Identify which cell holds the provided text, then report its (X, Y) central coordinate. 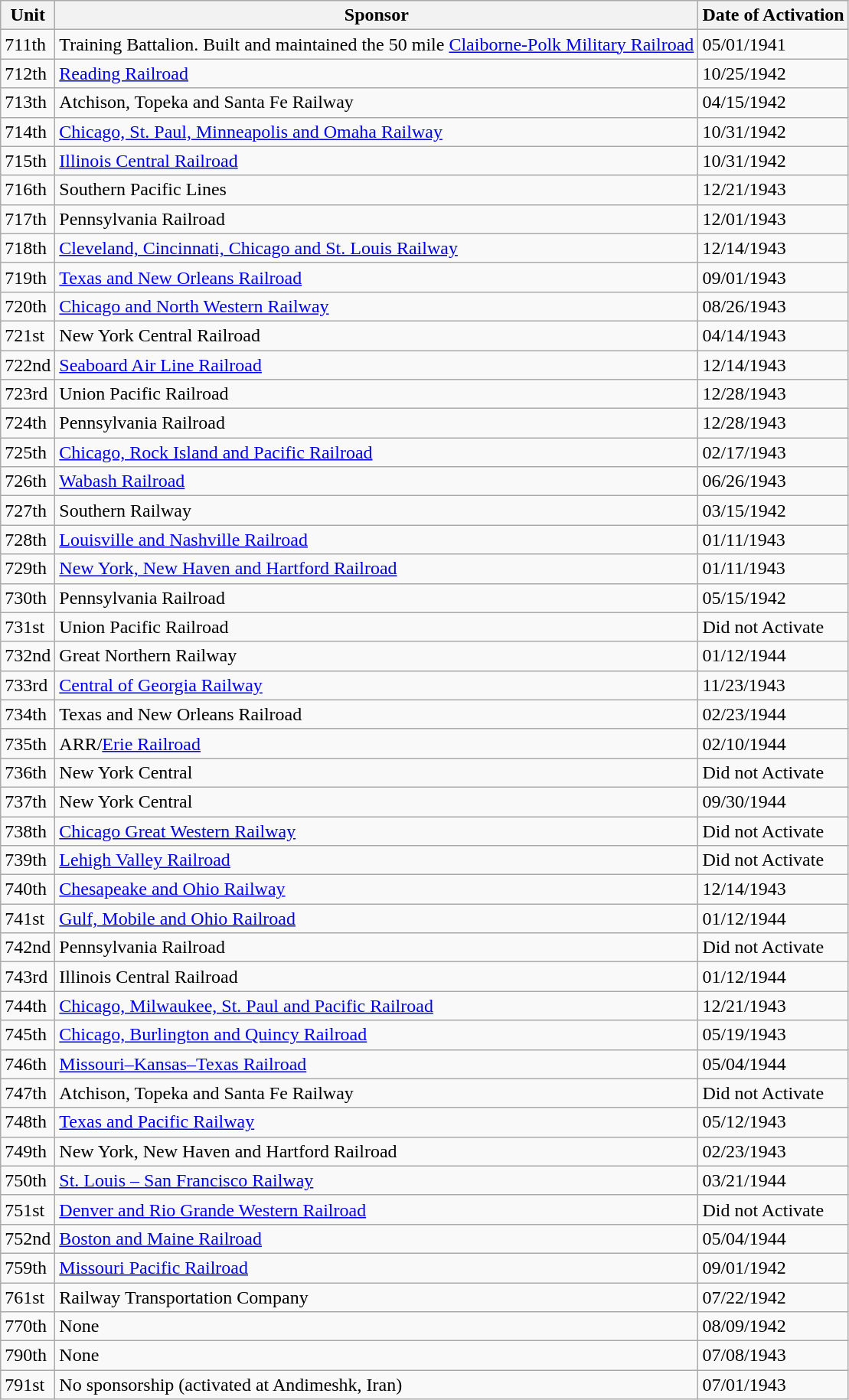
09/01/1943 (773, 277)
722nd (28, 365)
05/15/1942 (773, 598)
New York Central Railroad (377, 335)
Denver and Rio Grande Western Railroad (377, 1209)
736th (28, 772)
721st (28, 335)
Sponsor (377, 15)
02/17/1943 (773, 452)
745th (28, 1035)
725th (28, 452)
741st (28, 919)
744th (28, 1006)
750th (28, 1180)
07/08/1943 (773, 1356)
08/26/1943 (773, 306)
No sponsorship (activated at Andimeshk, Iran) (377, 1385)
Texas and Pacific Railway (377, 1122)
724th (28, 423)
711th (28, 44)
03/21/1944 (773, 1180)
791st (28, 1385)
07/22/1942 (773, 1297)
Gulf, Mobile and Ohio Railroad (377, 919)
713th (28, 103)
726th (28, 481)
749th (28, 1151)
737th (28, 801)
Chicago, St. Paul, Minneapolis and Omaha Railway (377, 132)
04/15/1942 (773, 103)
Chicago, Rock Island and Pacific Railroad (377, 452)
St. Louis – San Francisco Railway (377, 1180)
730th (28, 598)
Chesapeake and Ohio Railway (377, 889)
720th (28, 306)
742nd (28, 948)
752nd (28, 1238)
02/23/1944 (773, 714)
Chicago, Milwaukee, St. Paul and Pacific Railroad (377, 1006)
Seaboard Air Line Railroad (377, 365)
Southern Pacific Lines (377, 190)
716th (28, 190)
Chicago Great Western Railway (377, 831)
ARR/Erie Railroad (377, 743)
731st (28, 627)
Louisville and Nashville Railroad (377, 540)
734th (28, 714)
761st (28, 1297)
08/09/1942 (773, 1327)
717th (28, 219)
07/01/1943 (773, 1385)
05/19/1943 (773, 1035)
Boston and Maine Railroad (377, 1238)
790th (28, 1356)
719th (28, 277)
728th (28, 540)
02/10/1944 (773, 743)
Central of Georgia Railway (377, 685)
759th (28, 1268)
727th (28, 511)
740th (28, 889)
739th (28, 860)
746th (28, 1064)
05/01/1941 (773, 44)
Date of Activation (773, 15)
770th (28, 1327)
Great Northern Railway (377, 656)
Railway Transportation Company (377, 1297)
712th (28, 73)
Wabash Railroad (377, 481)
Unit (28, 15)
748th (28, 1122)
733rd (28, 685)
715th (28, 161)
09/30/1944 (773, 801)
06/26/1943 (773, 481)
743rd (28, 977)
12/01/1943 (773, 219)
Cleveland, Cincinnati, Chicago and St. Louis Railway (377, 248)
03/15/1942 (773, 511)
09/01/1942 (773, 1268)
Reading Railroad (377, 73)
Southern Railway (377, 511)
723rd (28, 394)
735th (28, 743)
Missouri Pacific Railroad (377, 1268)
11/23/1943 (773, 685)
02/23/1943 (773, 1151)
738th (28, 831)
04/14/1943 (773, 335)
Chicago and North Western Railway (377, 306)
Lehigh Valley Railroad (377, 860)
05/12/1943 (773, 1122)
718th (28, 248)
10/25/1942 (773, 73)
Missouri–Kansas–Texas Railroad (377, 1064)
732nd (28, 656)
729th (28, 569)
714th (28, 132)
Chicago, Burlington and Quincy Railroad (377, 1035)
751st (28, 1209)
Training Battalion. Built and maintained the 50 mile Claiborne-Polk Military Railroad (377, 44)
747th (28, 1093)
